Find where the given text appears and provide that cell's center as [x, y] coordinate. 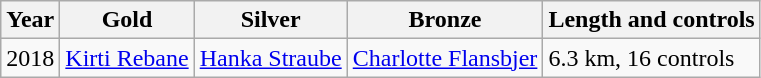
Hanka Straube [270, 58]
Kirti Rebane [127, 58]
6.3 km, 16 controls [652, 58]
2018 [30, 58]
Silver [270, 20]
Bronze [445, 20]
Length and controls [652, 20]
Gold [127, 20]
Year [30, 20]
Charlotte Flansbjer [445, 58]
